For the text-containing cell, return its midpoint in (x, y) coordinate format. 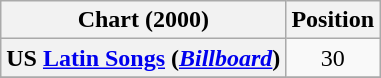
US Latin Songs (Billboard) (144, 58)
Chart (2000) (144, 20)
30 (333, 58)
Position (333, 20)
